Output the (x, y) coordinate of the center of the cell containing the given text.  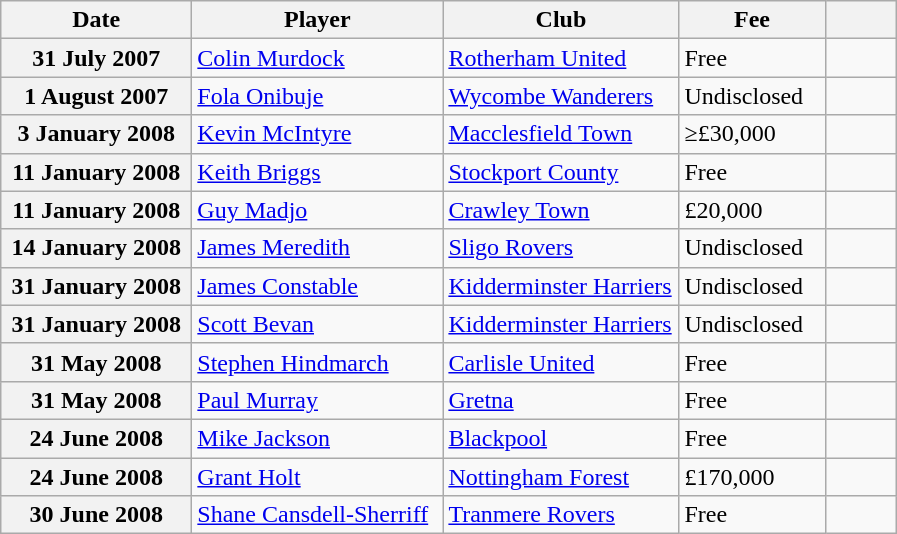
Tranmere Rovers (561, 515)
Crawley Town (561, 210)
Club (561, 20)
£170,000 (752, 477)
£20,000 (752, 210)
Kevin McIntyre (318, 134)
James Constable (318, 286)
Gretna (561, 400)
Mike Jackson (318, 438)
31 July 2007 (96, 58)
Rotherham United (561, 58)
Fola Onibuje (318, 96)
Grant Holt (318, 477)
1 August 2007 (96, 96)
Shane Cansdell-Sherriff (318, 515)
James Meredith (318, 248)
14 January 2008 (96, 248)
Paul Murray (318, 400)
Player (318, 20)
3 January 2008 (96, 134)
Date (96, 20)
Guy Madjo (318, 210)
Blackpool (561, 438)
Sligo Rovers (561, 248)
Macclesfield Town (561, 134)
Scott Bevan (318, 324)
≥£30,000 (752, 134)
Stephen Hindmarch (318, 362)
Colin Murdock (318, 58)
30 June 2008 (96, 515)
Wycombe Wanderers (561, 96)
Keith Briggs (318, 172)
Nottingham Forest (561, 477)
Stockport County (561, 172)
Fee (752, 20)
Carlisle United (561, 362)
